Provide the (x, y) coordinate of the cell's center where the given text is located.  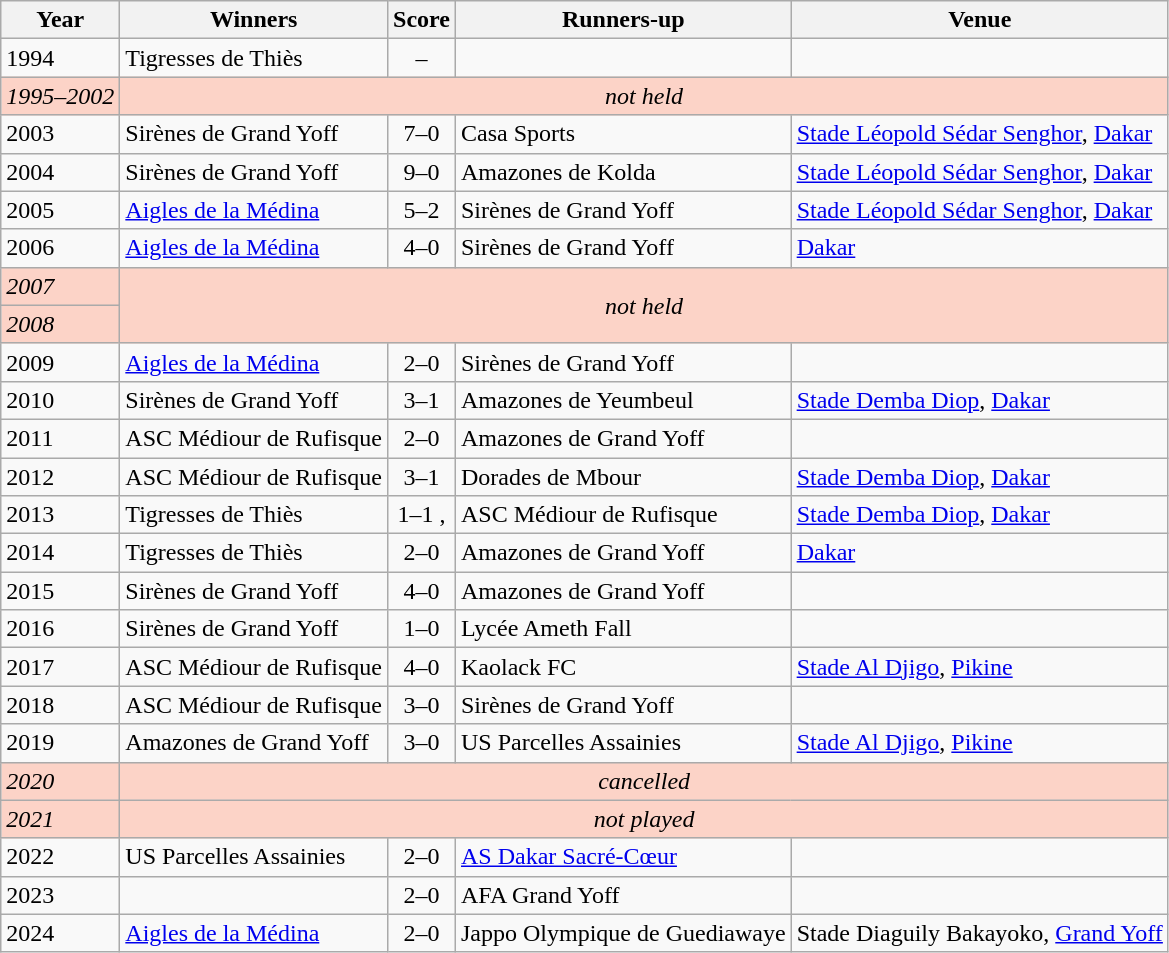
Lycée Ameth Fall (623, 629)
not played (644, 819)
2005 (60, 210)
2024 (60, 933)
7–0 (422, 134)
2023 (60, 895)
1994 (60, 58)
2021 (60, 819)
Kaolack FC (623, 667)
Venue (980, 20)
2017 (60, 667)
AS Dakar Sacré-Cœur (623, 857)
2004 (60, 172)
1995–2002 (60, 96)
– (422, 58)
2008 (60, 324)
9–0 (422, 172)
Year (60, 20)
Dorades de Mbour (623, 477)
2019 (60, 743)
Stade Diaguily Bakayoko, Grand Yoff (980, 933)
2013 (60, 515)
Winners (254, 20)
2015 (60, 591)
2006 (60, 248)
cancelled (644, 781)
1–0 (422, 629)
2003 (60, 134)
2009 (60, 362)
2010 (60, 400)
Amazones de Yeumbeul (623, 400)
2016 (60, 629)
2018 (60, 705)
2012 (60, 477)
AFA Grand Yoff (623, 895)
Score (422, 20)
Jappo Olympique de Guediawaye (623, 933)
Runners-up (623, 20)
2022 (60, 857)
Amazones de Kolda (623, 172)
1–1 , (422, 515)
2014 (60, 553)
2011 (60, 438)
2007 (60, 286)
2020 (60, 781)
5–2 (422, 210)
Casa Sports (623, 134)
